Find where the given text appears and provide that cell's center as [x, y] coordinate. 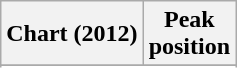
Peakposition [189, 34]
Chart (2012) [72, 34]
